Return [X, Y] of the center of cell containing provided text 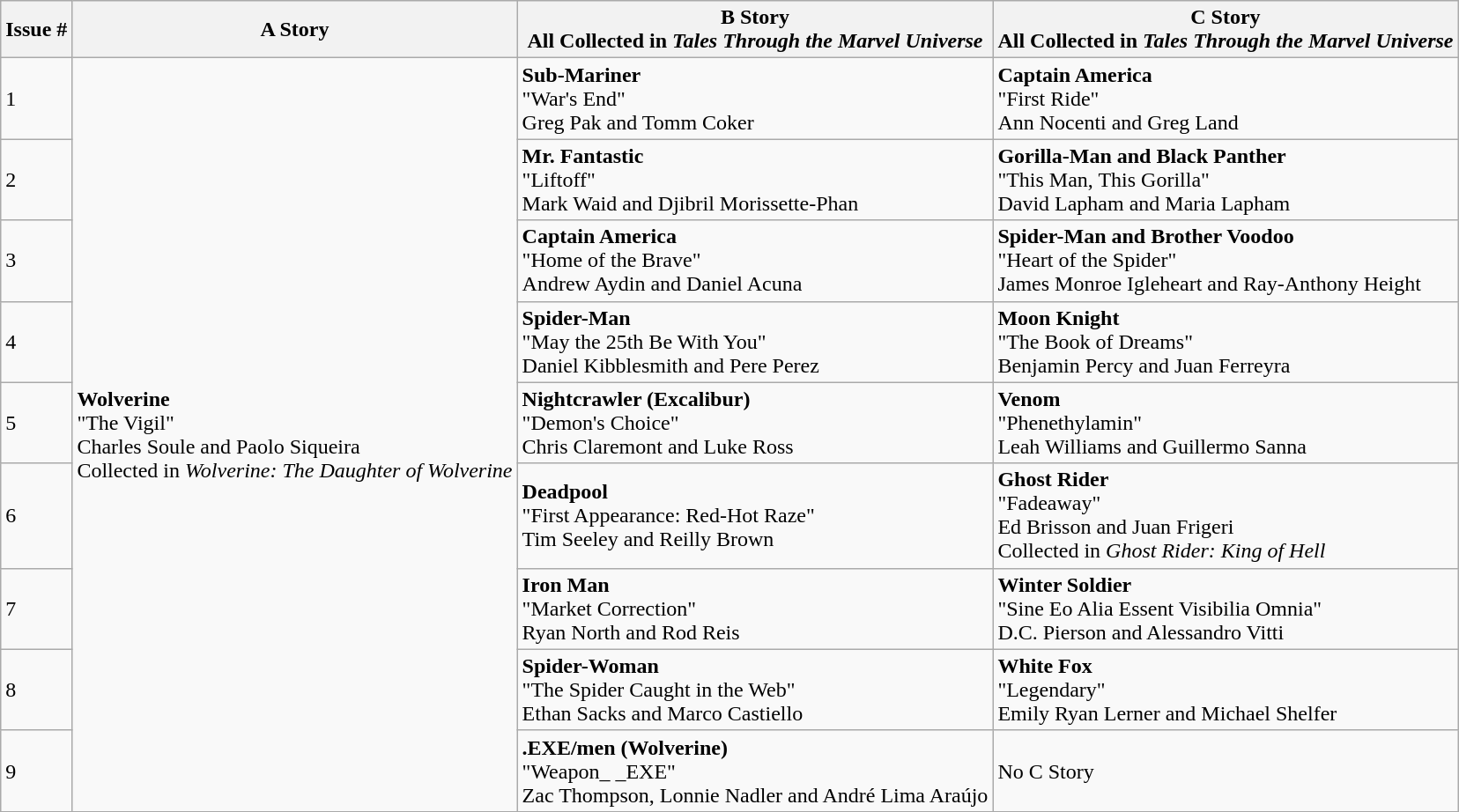
C StoryAll Collected in Tales Through the Marvel Universe [1226, 30]
Moon Knight"The Book of Dreams"Benjamin Percy and Juan Ferreyra [1226, 342]
3 [37, 261]
1 [37, 99]
Mr. Fantastic"Liftoff"Mark Waid and Djibril Morissette-Phan [755, 180]
9 [37, 771]
Iron Man"Market Correction"Ryan North and Rod Reis [755, 609]
7 [37, 609]
Captain America"Home of the Brave"Andrew Aydin and Daniel Acuna [755, 261]
8 [37, 690]
Spider-Man"May the 25th Be With You"Daniel Kibblesmith and Pere Perez [755, 342]
Spider-Man and Brother Voodoo"Heart of the Spider"James Monroe Igleheart and Ray-Anthony Height [1226, 261]
Captain America"First Ride"Ann Nocenti and Greg Land [1226, 99]
4 [37, 342]
Ghost Rider"Fadeaway"Ed Brisson and Juan FrigeriCollected in Ghost Rider: King of Hell [1226, 516]
2 [37, 180]
Nightcrawler (Excalibur)"Demon's Choice"Chris Claremont and Luke Ross [755, 423]
.EXE/men (Wolverine)"Weapon_ _EXE"Zac Thompson, Lonnie Nadler and André Lima Araújo [755, 771]
Sub-Mariner"War's End"Greg Pak and Tomm Coker [755, 99]
Winter Soldier"Sine Eo Alia Essent Visibilia Omnia"D.C. Pierson and Alessandro Vitti [1226, 609]
6 [37, 516]
Gorilla-Man and Black Panther"This Man, This Gorilla"David Lapham and Maria Lapham [1226, 180]
5 [37, 423]
No C Story [1226, 771]
Deadpool"First Appearance: Red-Hot Raze"Tim Seeley and Reilly Brown [755, 516]
Issue # [37, 30]
A Story [294, 30]
B StoryAll Collected in Tales Through the Marvel Universe [755, 30]
Spider-Woman"The Spider Caught in the Web"Ethan Sacks and Marco Castiello [755, 690]
Venom"Phenethylamin"Leah Williams and Guillermo Sanna [1226, 423]
Wolverine"The Vigil"Charles Soule and Paolo SiqueiraCollected in Wolverine: The Daughter of Wolverine [294, 435]
White Fox"Legendary"Emily Ryan Lerner and Michael Shelfer [1226, 690]
